Return the [x, y] coordinate for the center point of the cell that contains the specified text.  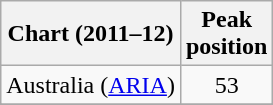
Chart (2011–12) [91, 34]
Peakposition [226, 34]
Australia (ARIA) [91, 85]
53 [226, 85]
